From the cell containing the given text, extract its center point as [X, Y] coordinate. 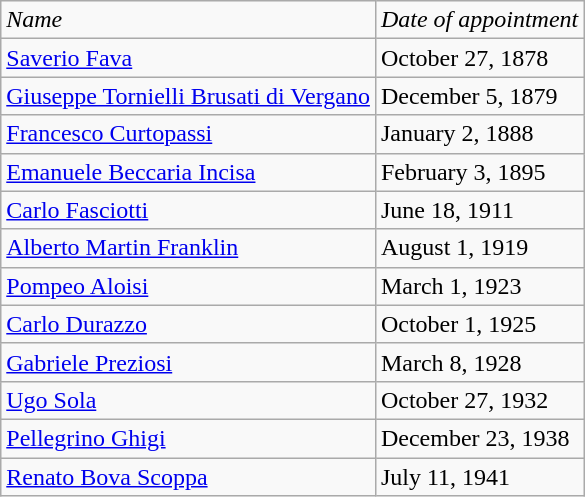
October 1, 1925 [479, 324]
December 5, 1879 [479, 96]
December 23, 1938 [479, 438]
Renato Bova Scoppa [188, 477]
Saverio Fava [188, 58]
July 11, 1941 [479, 477]
March 8, 1928 [479, 362]
October 27, 1932 [479, 400]
January 2, 1888 [479, 134]
June 18, 1911 [479, 210]
Ugo Sola [188, 400]
Emanuele Beccaria Incisa [188, 172]
August 1, 1919 [479, 248]
Gabriele Preziosi [188, 362]
Name [188, 20]
Date of appointment [479, 20]
February 3, 1895 [479, 172]
Francesco Curtopassi [188, 134]
Pompeo Aloisi [188, 286]
March 1, 1923 [479, 286]
Carlo Fasciotti [188, 210]
Pellegrino Ghigi [188, 438]
Carlo Durazzo [188, 324]
Giuseppe Tornielli Brusati di Vergano [188, 96]
October 27, 1878 [479, 58]
Alberto Martin Franklin [188, 248]
